Scan for the cell matching the given text and deliver its [X, Y] coordinate at center. 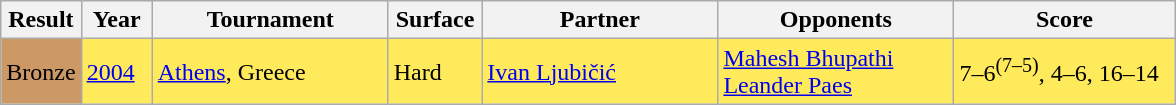
Tournament [270, 20]
Result [41, 20]
Score [1064, 20]
Hard [435, 72]
Surface [435, 20]
Year [116, 20]
Partner [600, 20]
7–6(7–5), 4–6, 16–14 [1064, 72]
Opponents [836, 20]
Mahesh Bhupathi Leander Paes [836, 72]
Athens, Greece [270, 72]
2004 [116, 72]
Ivan Ljubičić [600, 72]
Bronze [41, 72]
